Output the (x, y) coordinate of the center of the cell containing the given text.  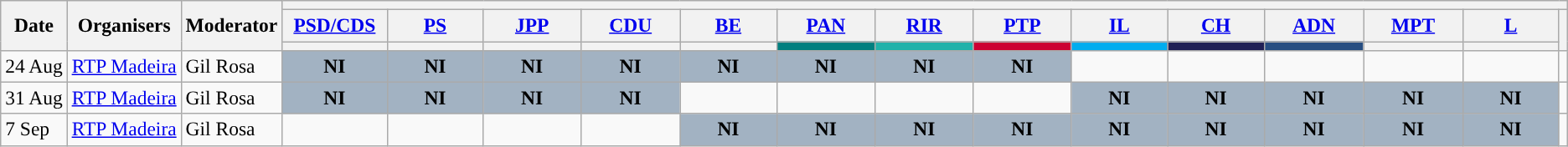
CDU (631, 25)
PTP (1022, 25)
PS (436, 25)
BE (729, 25)
MPT (1413, 25)
L (1511, 25)
7 Sep (34, 129)
Organisers (124, 25)
JPP (533, 25)
CH (1216, 25)
RIR (925, 25)
24 Aug (34, 66)
ADN (1313, 25)
Moderator (231, 25)
Date (34, 25)
PSD/CDS (335, 25)
PAN (826, 25)
31 Aug (34, 98)
IL (1119, 25)
